Scan for the cell matching the given text and deliver its (x, y) coordinate at center. 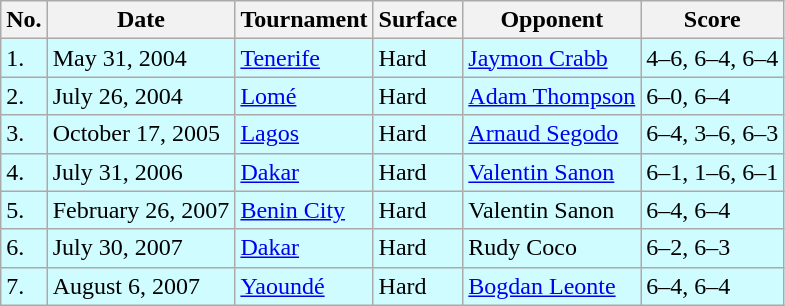
Benin City (304, 210)
Tenerife (304, 58)
Adam Thompson (552, 96)
Date (141, 20)
4. (24, 172)
6–4, 3–6, 6–3 (712, 134)
6. (24, 248)
7. (24, 286)
5. (24, 210)
May 31, 2004 (141, 58)
6–1, 1–6, 6–1 (712, 172)
Arnaud Segodo (552, 134)
Yaoundé (304, 286)
Score (712, 20)
Lagos (304, 134)
6–0, 6–4 (712, 96)
Surface (418, 20)
No. (24, 20)
Opponent (552, 20)
2. (24, 96)
Lomé (304, 96)
Jaymon Crabb (552, 58)
February 26, 2007 (141, 210)
1. (24, 58)
August 6, 2007 (141, 286)
October 17, 2005 (141, 134)
6–2, 6–3 (712, 248)
Bogdan Leonte (552, 286)
Rudy Coco (552, 248)
July 26, 2004 (141, 96)
July 31, 2006 (141, 172)
3. (24, 134)
4–6, 6–4, 6–4 (712, 58)
Tournament (304, 20)
July 30, 2007 (141, 248)
